Extract the (x, y) coordinate from the center of the cell holding the provided text.  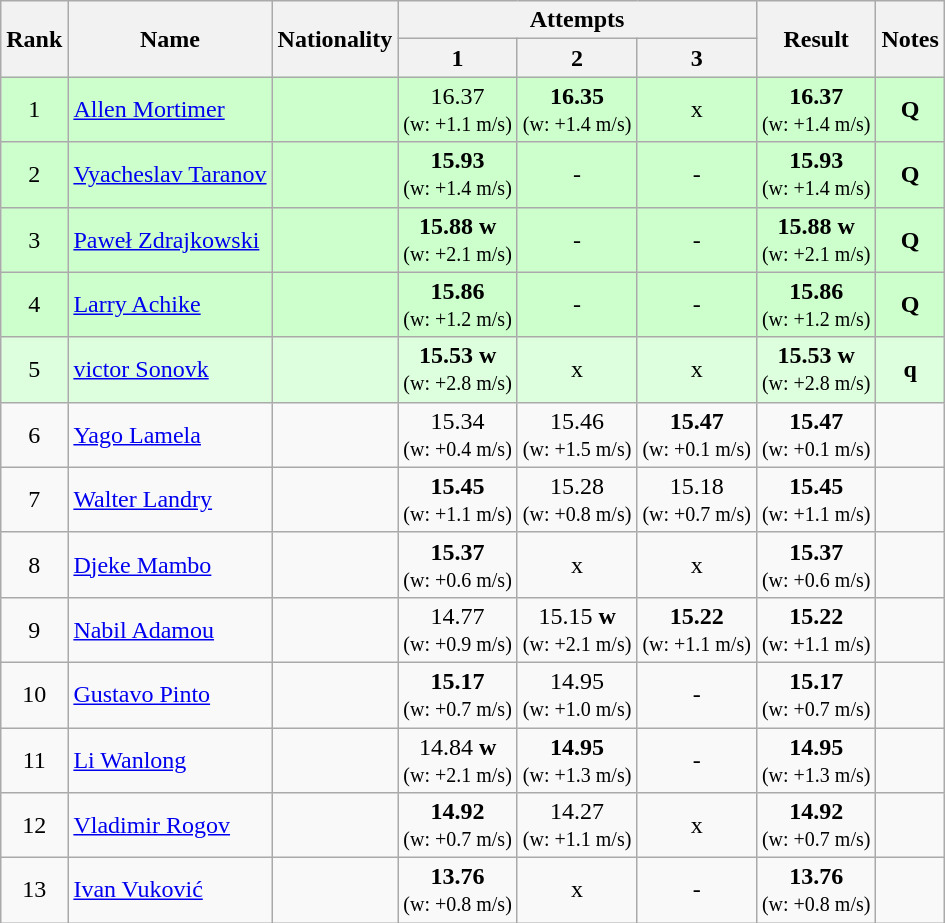
Notes (910, 39)
7 (34, 500)
14.95(w: +1.3 m/s) (577, 760)
14.84 w (w: +2.1 m/s) (458, 760)
5 (34, 370)
15.47(w: +0.1 m/s) (697, 434)
Gustavo Pinto (170, 694)
15.45 (w: +1.1 m/s) (816, 500)
14.92(w: +0.7 m/s) (458, 826)
15.18(w: +0.7 m/s) (697, 500)
Larry Achike (170, 304)
16.35(w: +1.4 m/s) (577, 110)
14.27(w: +1.1 m/s) (577, 826)
13 (34, 890)
Vyacheslav Taranov (170, 174)
15.93 (w: +1.4 m/s) (816, 174)
16.37(w: +1.1 m/s) (458, 110)
q (910, 370)
Yago Lamela (170, 434)
15.93(w: +1.4 m/s) (458, 174)
14.95(w: +1.0 m/s) (577, 694)
Allen Mortimer (170, 110)
14.95 (w: +1.3 m/s) (816, 760)
12 (34, 826)
Djeke Mambo (170, 564)
14.77(w: +0.9 m/s) (458, 630)
15.37 (w: +0.6 m/s) (816, 564)
16.37 (w: +1.4 m/s) (816, 110)
8 (34, 564)
Nabil Adamou (170, 630)
15.86 (w: +1.2 m/s) (816, 304)
15.17 (w: +0.7 m/s) (816, 694)
15.22(w: +1.1 m/s) (697, 630)
15.28(w: +0.8 m/s) (577, 500)
6 (34, 434)
13.76(w: +0.8 m/s) (458, 890)
Name (170, 39)
15.46(w: +1.5 m/s) (577, 434)
15.45(w: +1.1 m/s) (458, 500)
Result (816, 39)
9 (34, 630)
Paweł Zdrajkowski (170, 240)
Vladimir Rogov (170, 826)
15.37(w: +0.6 m/s) (458, 564)
10 (34, 694)
15.86(w: +1.2 m/s) (458, 304)
15.34(w: +0.4 m/s) (458, 434)
Nationality (335, 39)
15.22 (w: +1.1 m/s) (816, 630)
15.47 (w: +0.1 m/s) (816, 434)
Walter Landry (170, 500)
11 (34, 760)
Rank (34, 39)
15.17(w: +0.7 m/s) (458, 694)
4 (34, 304)
Attempts (578, 20)
14.92 (w: +0.7 m/s) (816, 826)
15.15 w (w: +2.1 m/s) (577, 630)
Ivan Vuković (170, 890)
Li Wanlong (170, 760)
victor Sonovk (170, 370)
13.76 (w: +0.8 m/s) (816, 890)
